Capture the cell that displays the provided text and extract its (X, Y) central coordinate. 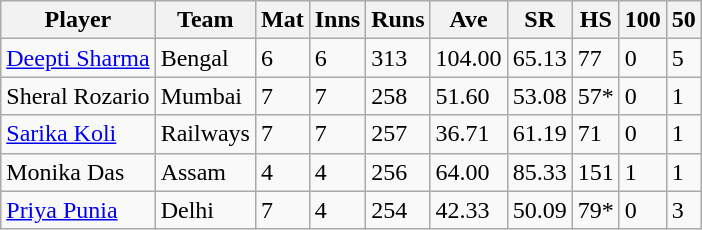
77 (596, 58)
Monika Das (78, 172)
Sarika Koli (78, 134)
254 (398, 210)
Runs (398, 20)
Mumbai (205, 96)
Bengal (205, 58)
256 (398, 172)
36.71 (468, 134)
57* (596, 96)
151 (596, 172)
Inns (337, 20)
258 (398, 96)
3 (684, 210)
SR (540, 20)
61.19 (540, 134)
Team (205, 20)
Ave (468, 20)
Railways (205, 134)
5 (684, 58)
Assam (205, 172)
50 (684, 20)
42.33 (468, 210)
Deepti Sharma (78, 58)
50.09 (540, 210)
51.60 (468, 96)
Player (78, 20)
Priya Punia (78, 210)
Sheral Rozario (78, 96)
104.00 (468, 58)
Mat (282, 20)
257 (398, 134)
64.00 (468, 172)
HS (596, 20)
Delhi (205, 210)
100 (642, 20)
313 (398, 58)
53.08 (540, 96)
85.33 (540, 172)
65.13 (540, 58)
79* (596, 210)
71 (596, 134)
